Detect which cell encompasses the target text, then output its (x, y) center coordinate. 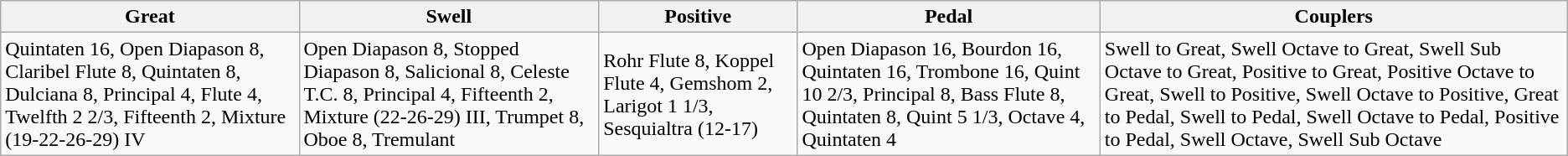
Rohr Flute 8, Koppel Flute 4, Gemshom 2, Larigot 1 1/3, Sesquialtra (12-17) (699, 94)
Positive (699, 17)
Great (150, 17)
Open Diapason 16, Bourdon 16, Quintaten 16, Trombone 16, Quint 10 2/3, Principal 8, Bass Flute 8, Quintaten 8, Quint 5 1/3, Octave 4, Quintaten 4 (948, 94)
Quintaten 16, Open Diapason 8, Claribel Flute 8, Quintaten 8, Dulciana 8, Principal 4, Flute 4, Twelfth 2 2/3, Fifteenth 2, Mixture (19-22-26-29) IV (150, 94)
Open Diapason 8, Stopped Diapason 8, Salicional 8, Celeste T.C. 8, Principal 4, Fifteenth 2, Mixture (22-26-29) III, Trumpet 8, Oboe 8, Tremulant (449, 94)
Pedal (948, 17)
Couplers (1333, 17)
Swell (449, 17)
